Identify which cell holds the provided text, then report its [X, Y] central coordinate. 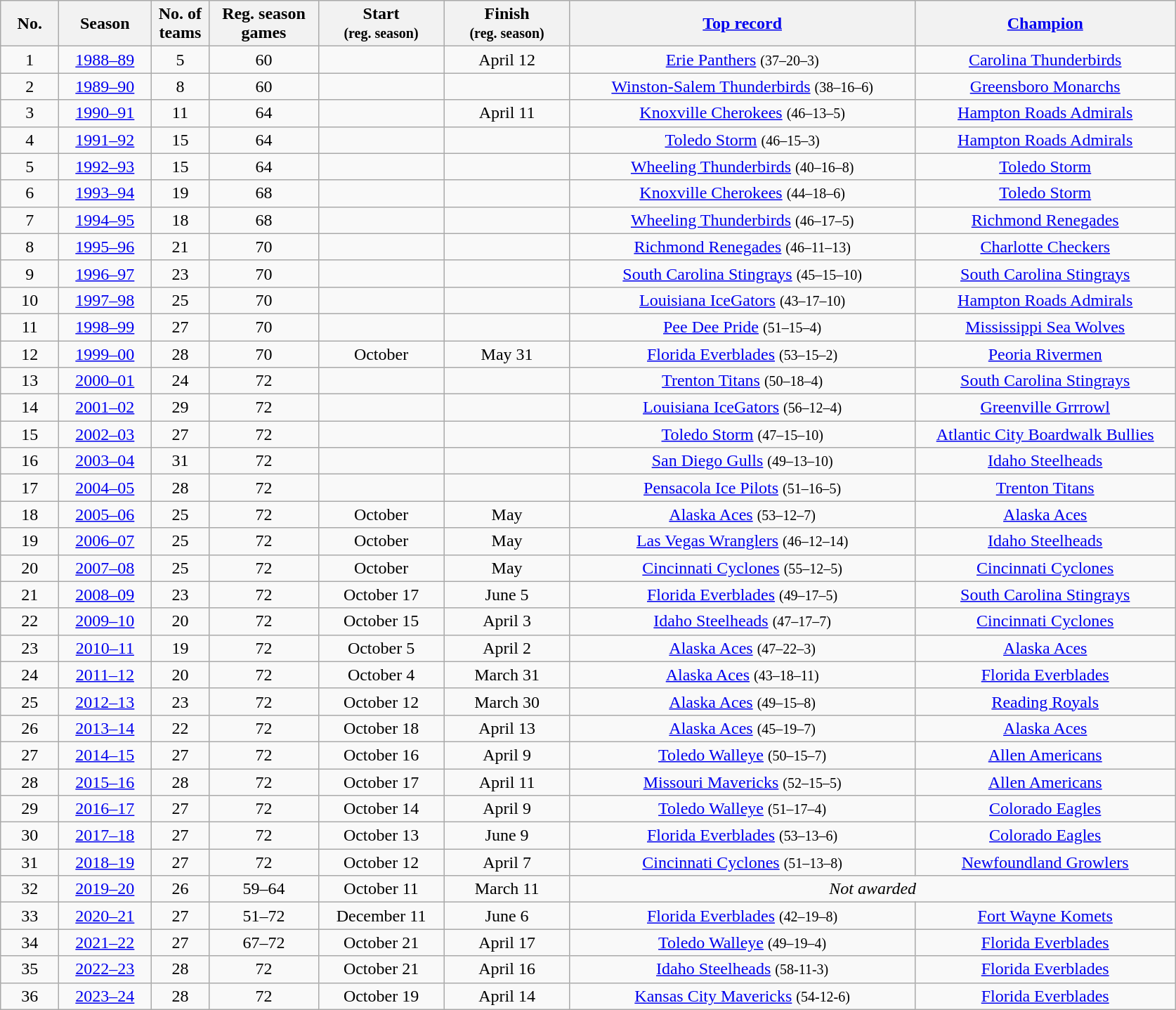
12 [30, 354]
1994–95 [105, 220]
Winston-Salem Thunderbirds (38–16–6) [742, 86]
13 [30, 381]
No. [30, 24]
17 [30, 488]
April 12 [507, 60]
1 [30, 60]
2016–17 [105, 809]
Idaho Steelheads (47–17–7) [742, 621]
32 [30, 889]
1990–91 [105, 113]
Greenville Grrrowl [1045, 408]
1998–99 [105, 327]
2012–13 [105, 701]
October 4 [381, 675]
Louisiana IceGators (43–17–10) [742, 300]
2020–21 [105, 916]
Pee Dee Pride (51–15–4) [742, 327]
Cincinnati Cyclones (51–13–8) [742, 862]
6 [30, 193]
Toledo Walleye (50–15–7) [742, 755]
Louisiana IceGators (56–12–4) [742, 408]
2000–01 [105, 381]
1989–90 [105, 86]
9 [30, 273]
October 13 [381, 836]
30 [30, 836]
2021–22 [105, 943]
Toledo Storm (47–15–10) [742, 434]
Trenton Titans (50–18–4) [742, 381]
1988–89 [105, 60]
Atlantic City Boardwalk Bullies [1045, 434]
2004–05 [105, 488]
1996–97 [105, 273]
2015–16 [105, 782]
Start(reg. season) [381, 24]
2013–14 [105, 728]
April 2 [507, 648]
October 14 [381, 809]
South Carolina Stingrays (45–15–10) [742, 273]
3 [30, 113]
Idaho Steelheads (58-11-3) [742, 969]
April 3 [507, 621]
1997–98 [105, 300]
67–72 [264, 943]
Alaska Aces (45–19–7) [742, 728]
2006–07 [105, 541]
34 [30, 943]
2014–15 [105, 755]
April 7 [507, 862]
Alaska Aces (49–15–8) [742, 701]
Florida Everblades (49–17–5) [742, 595]
March 31 [507, 675]
Charlotte Checkers [1045, 247]
December 11 [381, 916]
June 5 [507, 595]
2001–02 [105, 408]
Wheeling Thunderbirds (40–16–8) [742, 167]
1999–00 [105, 354]
October 19 [381, 996]
2019–20 [105, 889]
April 16 [507, 969]
1993–94 [105, 193]
Peoria Rivermen [1045, 354]
Trenton Titans [1045, 488]
Reg. seasongames [264, 24]
2002–03 [105, 434]
2011–12 [105, 675]
Richmond Renegades [1045, 220]
Carolina Thunderbirds [1045, 60]
April 17 [507, 943]
Richmond Renegades (46–11–13) [742, 247]
Toledo Storm (46–15–3) [742, 140]
2003–04 [105, 461]
2022–23 [105, 969]
2017–18 [105, 836]
14 [30, 408]
2009–10 [105, 621]
San Diego Gulls (49–13–10) [742, 461]
10 [30, 300]
1991–92 [105, 140]
16 [30, 461]
Season [105, 24]
Toledo Walleye (49–19–4) [742, 943]
Top record [742, 24]
Alaska Aces (43–18–11) [742, 675]
59–64 [264, 889]
Florida Everblades (53–13–6) [742, 836]
Newfoundland Growlers [1045, 862]
Wheeling Thunderbirds (46–17–5) [742, 220]
No. ofteams [180, 24]
7 [30, 220]
October 11 [381, 889]
Erie Panthers (37–20–3) [742, 60]
2008–09 [105, 595]
2005–06 [105, 514]
1992–93 [105, 167]
Knoxville Cherokees (44–18–6) [742, 193]
Knoxville Cherokees (46–13–5) [742, 113]
May 31 [507, 354]
October 15 [381, 621]
Reading Royals [1045, 701]
April 13 [507, 728]
March 30 [507, 701]
36 [30, 996]
June 9 [507, 836]
2023–24 [105, 996]
Mississippi Sea Wolves [1045, 327]
4 [30, 140]
1995–96 [105, 247]
Cincinnati Cyclones (55–12–5) [742, 568]
June 6 [507, 916]
October 5 [381, 648]
Alaska Aces (53–12–7) [742, 514]
Fort Wayne Komets [1045, 916]
2010–11 [105, 648]
Champion [1045, 24]
2 [30, 86]
33 [30, 916]
Florida Everblades (53–15–2) [742, 354]
2018–19 [105, 862]
Kansas City Mavericks (54-12-6) [742, 996]
Florida Everblades (42–19–8) [742, 916]
Las Vegas Wranglers (46–12–14) [742, 541]
April 14 [507, 996]
October 18 [381, 728]
Pensacola Ice Pilots (51–16–5) [742, 488]
35 [30, 969]
2007–08 [105, 568]
Finish(reg. season) [507, 24]
Toledo Walleye (51–17–4) [742, 809]
Not awarded [873, 889]
51–72 [264, 916]
October 16 [381, 755]
Greensboro Monarchs [1045, 86]
Missouri Mavericks (52–15–5) [742, 782]
March 11 [507, 889]
Alaska Aces (47–22–3) [742, 648]
